Search for the cell housing the specified text and yield its (x, y) center coordinate. 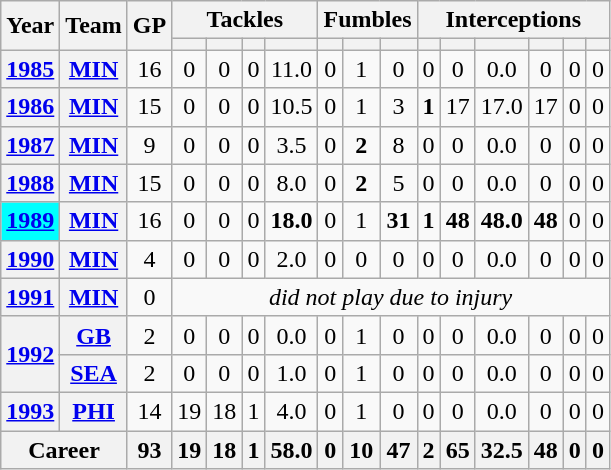
93 (149, 449)
8 (398, 145)
4 (149, 259)
5 (398, 183)
1985 (30, 69)
GP (149, 26)
Tackles (245, 20)
1992 (30, 354)
11.0 (292, 69)
1989 (30, 221)
18.0 (292, 221)
8.0 (292, 183)
10 (360, 449)
Year (30, 26)
17.0 (502, 107)
9 (149, 145)
4.0 (292, 411)
SEA (94, 373)
1990 (30, 259)
Team (94, 26)
32.5 (502, 449)
31 (398, 221)
did not play due to injury (391, 297)
PHI (94, 411)
Career (64, 449)
1.0 (292, 373)
10.5 (292, 107)
1993 (30, 411)
Fumbles (368, 20)
1988 (30, 183)
48.0 (502, 221)
2.0 (292, 259)
3.5 (292, 145)
1986 (30, 107)
58.0 (292, 449)
GB (94, 335)
3 (398, 107)
Interceptions (513, 20)
1991 (30, 297)
47 (398, 449)
14 (149, 411)
65 (458, 449)
1987 (30, 145)
